Identify which cell holds the provided text, then report its (x, y) central coordinate. 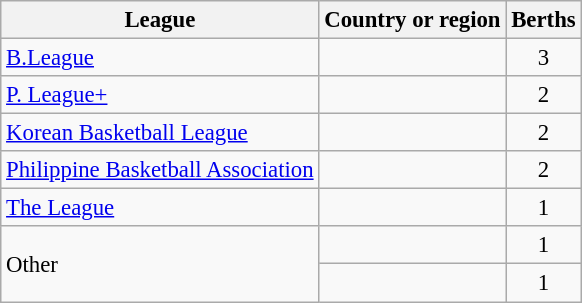
P. League+ (160, 95)
The League (160, 208)
3 (544, 58)
Country or region (412, 20)
Korean Basketball League (160, 133)
Philippine Basketball Association (160, 170)
B.League (160, 58)
Berths (544, 20)
Other (160, 264)
League (160, 20)
